For the text-containing cell, return its midpoint in [x, y] coordinate format. 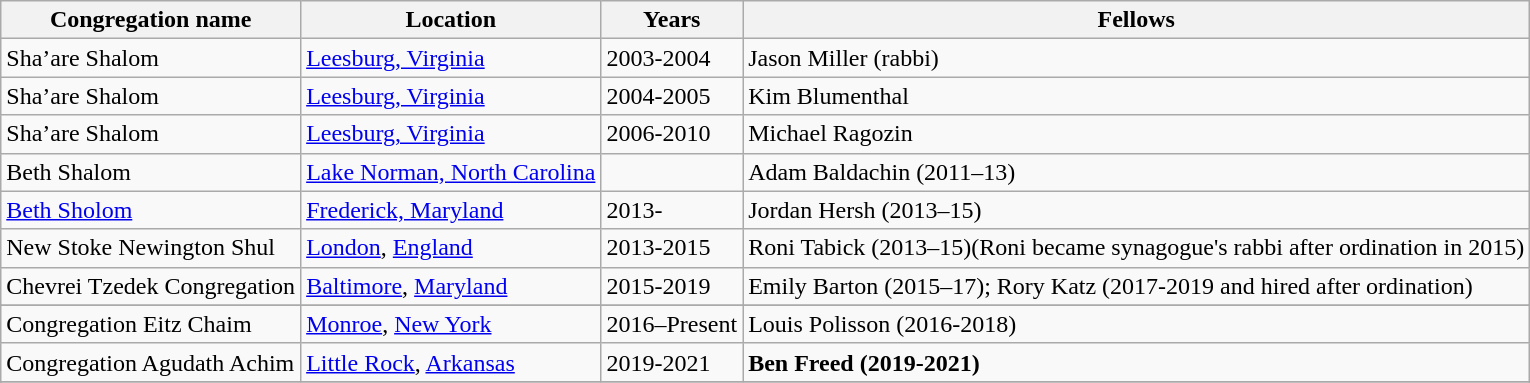
Louis Polisson (2016-2018) [1136, 324]
Congregation name [151, 20]
Kim Blumenthal [1136, 96]
Fellows [1136, 20]
Frederick, Maryland [451, 210]
Location [451, 20]
Congregation Eitz Chaim [151, 324]
Jason Miller (rabbi) [1136, 58]
Congregation Agudath Achim [151, 362]
Adam Baldachin (2011–13) [1136, 172]
Baltimore, Maryland [451, 286]
2006-2010 [672, 134]
2013-2015 [672, 248]
London, England [451, 248]
Michael Ragozin [1136, 134]
2019-2021 [672, 362]
Years [672, 20]
2004-2005 [672, 96]
2016–Present [672, 324]
Little Rock, Arkansas [451, 362]
2015-2019 [672, 286]
Ben Freed (2019-2021) [1136, 362]
2003-2004 [672, 58]
Monroe, New York [451, 324]
New Stoke Newington Shul [151, 248]
Beth Shalom [151, 172]
Jordan Hersh (2013–15) [1136, 210]
Emily Barton (2015–17); Rory Katz (2017-2019 and hired after ordination) [1136, 286]
Chevrei Tzedek Congregation [151, 286]
Roni Tabick (2013–15)(Roni became synagogue's rabbi after ordination in 2015) [1136, 248]
Beth Sholom [151, 210]
2013- [672, 210]
Lake Norman, North Carolina [451, 172]
